Find where the given text appears and provide that cell's center as (X, Y) coordinate. 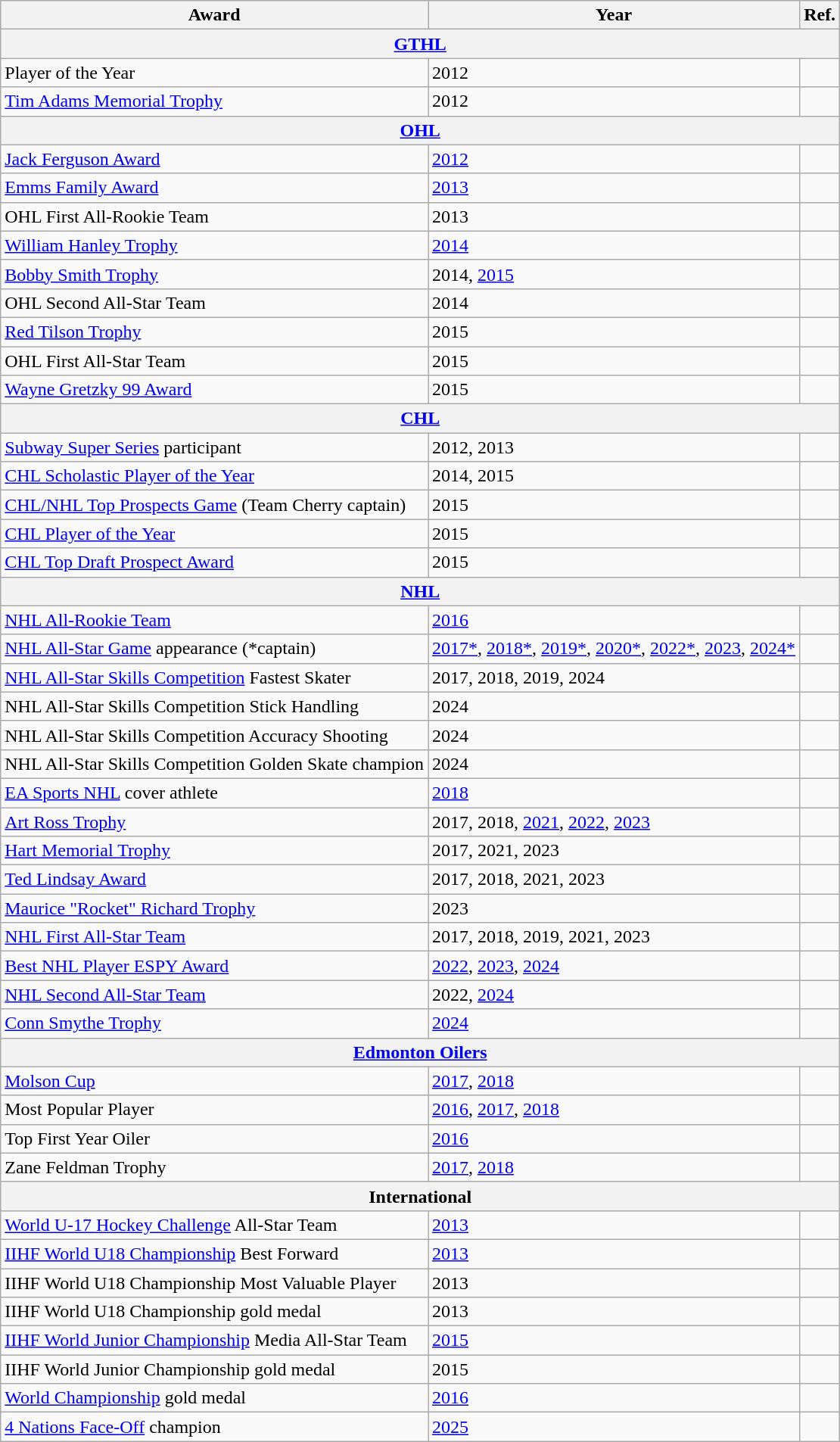
Award (215, 15)
NHL Second All-Star Team (215, 995)
IIHF World U18 Championship Most Valuable Player (215, 1283)
NHL All-Star Skills Competition Stick Handling (215, 706)
NHL All-Star Skills Competition Golden Skate champion (215, 764)
NHL All-Star Skills Competition Fastest Skater (215, 677)
CHL Top Draft Prospect Award (215, 562)
CHL/NHL Top Prospects Game (Team Cherry captain) (215, 505)
2016, 2017, 2018 (614, 1110)
Ted Lindsay Award (215, 880)
William Hanley Trophy (215, 245)
CHL (421, 419)
2017*, 2018*, 2019*, 2020*, 2022*, 2023, 2024* (614, 649)
World Championship gold medal (215, 1398)
NHL First All-Star Team (215, 937)
Ref. (820, 15)
International (421, 1196)
Hart Memorial Trophy (215, 851)
Red Tilson Trophy (215, 332)
2017, 2021, 2023 (614, 851)
Molson Cup (215, 1081)
Zane Feldman Trophy (215, 1167)
OHL (421, 130)
NHL All-Star Game appearance (*captain) (215, 649)
Art Ross Trophy (215, 821)
Emms Family Award (215, 188)
Top First Year Oiler (215, 1138)
Conn Smythe Trophy (215, 1023)
OHL First All-Star Team (215, 361)
OHL First All-Rookie Team (215, 216)
Maurice "Rocket" Richard Trophy (215, 908)
2025 (614, 1427)
World U-17 Hockey Challenge All-Star Team (215, 1225)
Bobby Smith Trophy (215, 274)
2017, 2018, 2021, 2022, 2023 (614, 821)
2012, 2013 (614, 447)
IIHF World Junior Championship gold medal (215, 1369)
2018 (614, 793)
IIHF World Junior Championship Media All-Star Team (215, 1341)
Edmonton Oilers (421, 1052)
2023 (614, 908)
Tim Adams Memorial Trophy (215, 101)
Player of the Year (215, 73)
NHL All-Rookie Team (215, 620)
GTHL (421, 44)
2017, 2018, 2019, 2021, 2023 (614, 937)
Year (614, 15)
2017, 2018, 2021, 2023 (614, 880)
4 Nations Face-Off champion (215, 1427)
2017, 2018, 2019, 2024 (614, 677)
OHL Second All-Star Team (215, 303)
Most Popular Player (215, 1110)
CHL Player of the Year (215, 534)
Best NHL Player ESPY Award (215, 966)
Wayne Gretzky 99 Award (215, 390)
NHL (421, 591)
IIHF World U18 Championship Best Forward (215, 1254)
2022, 2024 (614, 995)
2022, 2023, 2024 (614, 966)
Subway Super Series participant (215, 447)
NHL All-Star Skills Competition Accuracy Shooting (215, 735)
Jack Ferguson Award (215, 159)
CHL Scholastic Player of the Year (215, 476)
IIHF World U18 Championship gold medal (215, 1312)
EA Sports NHL cover athlete (215, 793)
